Search for the cell housing the specified text and yield its (x, y) center coordinate. 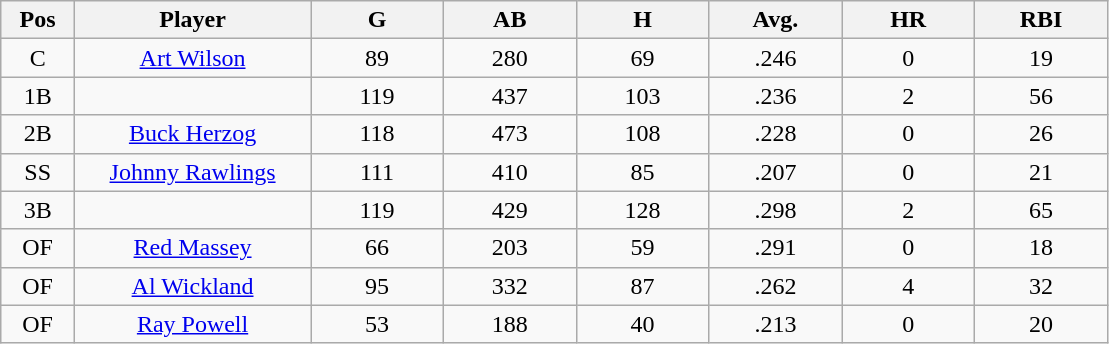
AB (510, 20)
.228 (776, 134)
RBI (1042, 20)
.262 (776, 286)
26 (1042, 134)
40 (642, 324)
H (642, 20)
G (378, 20)
Player (193, 20)
3B (38, 210)
59 (642, 248)
Pos (38, 20)
103 (642, 96)
2B (38, 134)
Art Wilson (193, 58)
.298 (776, 210)
118 (378, 134)
Al Wickland (193, 286)
473 (510, 134)
19 (1042, 58)
429 (510, 210)
65 (1042, 210)
56 (1042, 96)
.207 (776, 172)
410 (510, 172)
85 (642, 172)
69 (642, 58)
Red Massey (193, 248)
437 (510, 96)
.246 (776, 58)
20 (1042, 324)
32 (1042, 286)
.213 (776, 324)
203 (510, 248)
.236 (776, 96)
21 (1042, 172)
188 (510, 324)
95 (378, 286)
89 (378, 58)
Avg. (776, 20)
.291 (776, 248)
53 (378, 324)
Ray Powell (193, 324)
Johnny Rawlings (193, 172)
HR (908, 20)
332 (510, 286)
Buck Herzog (193, 134)
C (38, 58)
18 (1042, 248)
108 (642, 134)
128 (642, 210)
111 (378, 172)
66 (378, 248)
280 (510, 58)
4 (908, 286)
SS (38, 172)
1B (38, 96)
87 (642, 286)
